For the text-containing cell, return its midpoint in [X, Y] coordinate format. 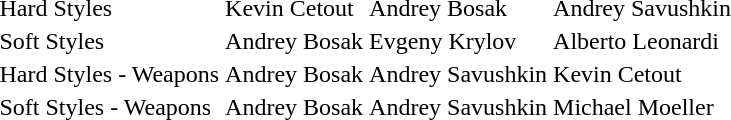
Evgeny Krylov [458, 41]
Andrey Savushkin [458, 74]
